From the cell containing the given text, extract its center point as [X, Y] coordinate. 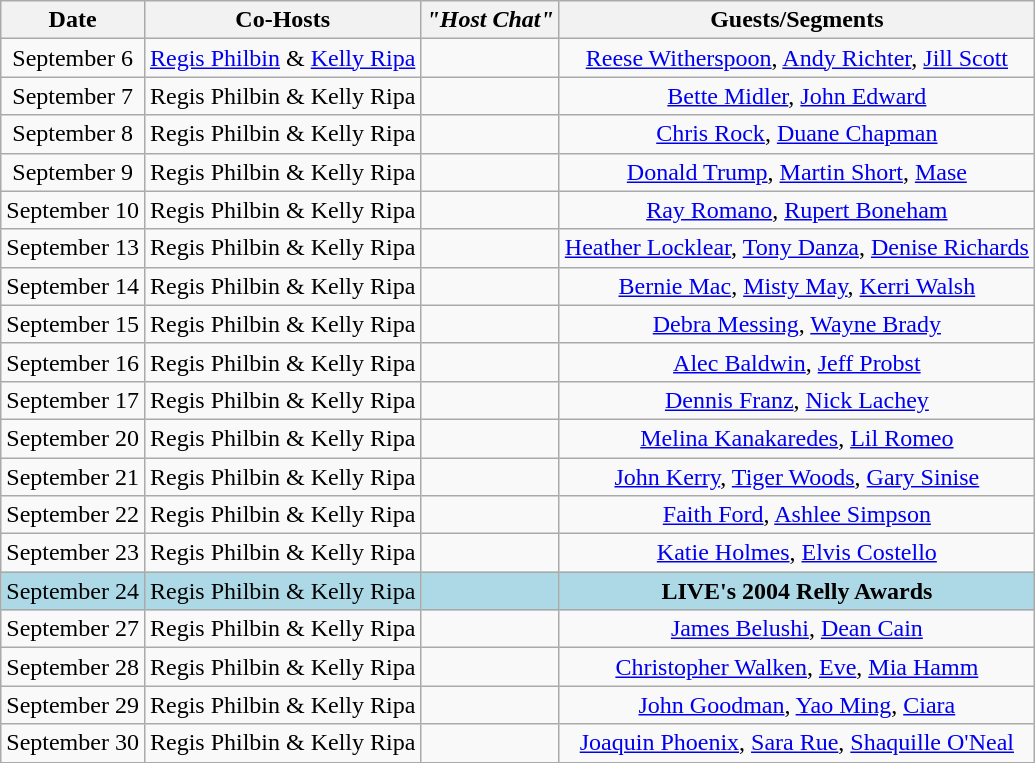
Chris Rock, Duane Chapman [796, 134]
September 8 [73, 134]
LIVE's 2004 Relly Awards [796, 591]
September 20 [73, 438]
September 30 [73, 743]
Faith Ford, Ashlee Simpson [796, 515]
September 21 [73, 477]
September 10 [73, 210]
September 27 [73, 629]
September 7 [73, 96]
September 6 [73, 58]
September 14 [73, 286]
"Host Chat" [490, 20]
Melina Kanakaredes, Lil Romeo [796, 438]
Alec Baldwin, Jeff Probst [796, 362]
September 16 [73, 362]
Katie Holmes, Elvis Costello [796, 553]
Joaquin Phoenix, Sara Rue, Shaquille O'Neal [796, 743]
September 29 [73, 705]
Guests/Segments [796, 20]
Donald Trump, Martin Short, Mase [796, 172]
Bette Midler, John Edward [796, 96]
September 17 [73, 400]
September 24 [73, 591]
Date [73, 20]
Ray Romano, Rupert Boneham [796, 210]
Reese Witherspoon, Andy Richter, Jill Scott [796, 58]
September 9 [73, 172]
September 22 [73, 515]
John Kerry, Tiger Woods, Gary Sinise [796, 477]
Debra Messing, Wayne Brady [796, 324]
Co-Hosts [282, 20]
James Belushi, Dean Cain [796, 629]
Dennis Franz, Nick Lachey [796, 400]
September 28 [73, 667]
Christopher Walken, Eve, Mia Hamm [796, 667]
Heather Locklear, Tony Danza, Denise Richards [796, 248]
September 13 [73, 248]
September 23 [73, 553]
John Goodman, Yao Ming, Ciara [796, 705]
Bernie Mac, Misty May, Kerri Walsh [796, 286]
September 15 [73, 324]
